Detect which cell encompasses the target text, then output its (x, y) center coordinate. 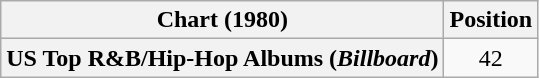
42 (491, 58)
Chart (1980) (222, 20)
US Top R&B/Hip-Hop Albums (Billboard) (222, 58)
Position (491, 20)
